Locate the cell with the specified text and output its (x, y) center coordinate. 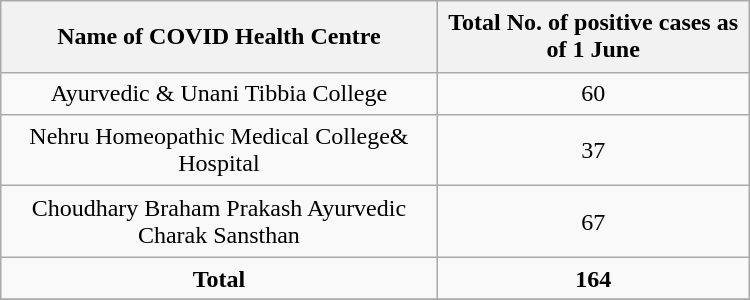
164 (593, 278)
Choudhary Braham Prakash Ayurvedic Charak Sansthan (219, 222)
60 (593, 93)
Nehru Homeopathic Medical College& Hospital (219, 150)
Total (219, 278)
Name of COVID Health Centre (219, 37)
67 (593, 222)
Total No. of positive cases as of 1 June (593, 37)
Ayurvedic & Unani Tibbia College (219, 93)
37 (593, 150)
